Capture the cell that displays the provided text and extract its (x, y) central coordinate. 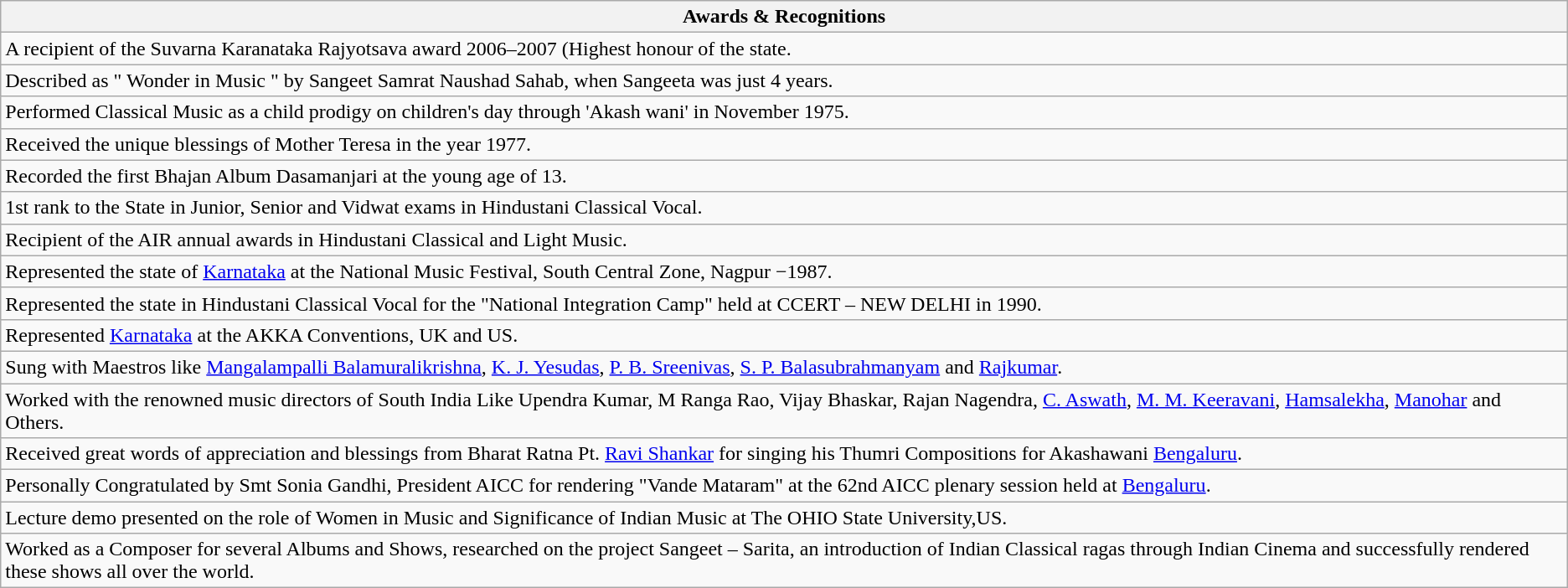
1st rank to the State in Junior, Senior and Vidwat exams in Hindustani Classical Vocal. (784, 208)
A recipient of the Suvarna Karanataka Rajyotsava award 2006–2007 (Highest honour of the state. (784, 49)
Performed Classical Music as a child prodigy on children's day through 'Akash wani' in November 1975. (784, 112)
Sung with Maestros like Mangalampalli Balamuralikrishna, K. J. Yesudas, P. B. Sreenivas, S. P. Balasubrahmanyam and Rajkumar. (784, 367)
Awards & Recognitions (784, 17)
Recipient of the AIR annual awards in Hindustani Classical and Light Music. (784, 240)
Received the unique blessings of Mother Teresa in the year 1977. (784, 144)
Described as " Wonder in Music " by Sangeet Samrat Naushad Sahab, when Sangeeta was just 4 years. (784, 80)
Represented the state in Hindustani Classical Vocal for the "National Integration Camp" held at CCERT – NEW DELHI in 1990. (784, 303)
Personally Congratulated by Smt Sonia Gandhi, President AICC for rendering "Vande Mataram" at the 62nd AICC plenary session held at Bengaluru. (784, 486)
Received great words of appreciation and blessings from Bharat Ratna Pt. Ravi Shankar for singing his Thumri Compositions for Akashawani Bengaluru. (784, 454)
Lecture demo presented on the role of Women in Music and Significance of Indian Music at The OHIO State University,US. (784, 518)
Represented the state of Karnataka at the National Music Festival, South Central Zone, Nagpur −1987. (784, 271)
Recorded the first Bhajan Album Dasamanjari at the young age of 13. (784, 176)
Represented Karnataka at the AKKA Conventions, UK and US. (784, 335)
